Capture the cell that displays the provided text and extract its [x, y] central coordinate. 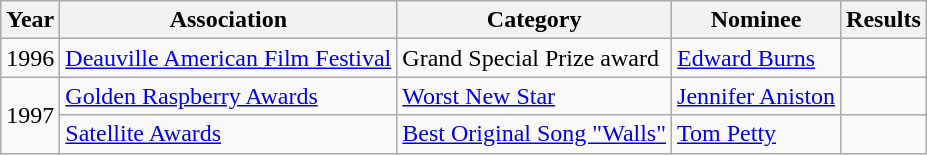
Category [534, 20]
Results [884, 20]
Grand Special Prize award [534, 58]
Tom Petty [756, 134]
1996 [30, 58]
Satellite Awards [228, 134]
Year [30, 20]
1997 [30, 115]
Best Original Song "Walls" [534, 134]
Jennifer Aniston [756, 96]
Nominee [756, 20]
Golden Raspberry Awards [228, 96]
Association [228, 20]
Worst New Star [534, 96]
Edward Burns [756, 58]
Deauville American Film Festival [228, 58]
